Detect which cell encompasses the target text, then output its (x, y) center coordinate. 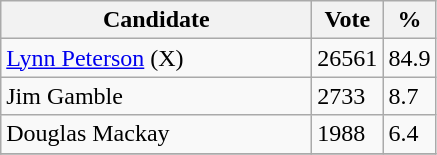
26561 (348, 58)
8.7 (410, 96)
Jim Gamble (156, 96)
6.4 (410, 134)
2733 (348, 96)
84.9 (410, 58)
Lynn Peterson (X) (156, 58)
Vote (348, 20)
% (410, 20)
1988 (348, 134)
Candidate (156, 20)
Douglas Mackay (156, 134)
